Find where the given text appears and provide that cell's center as [X, Y] coordinate. 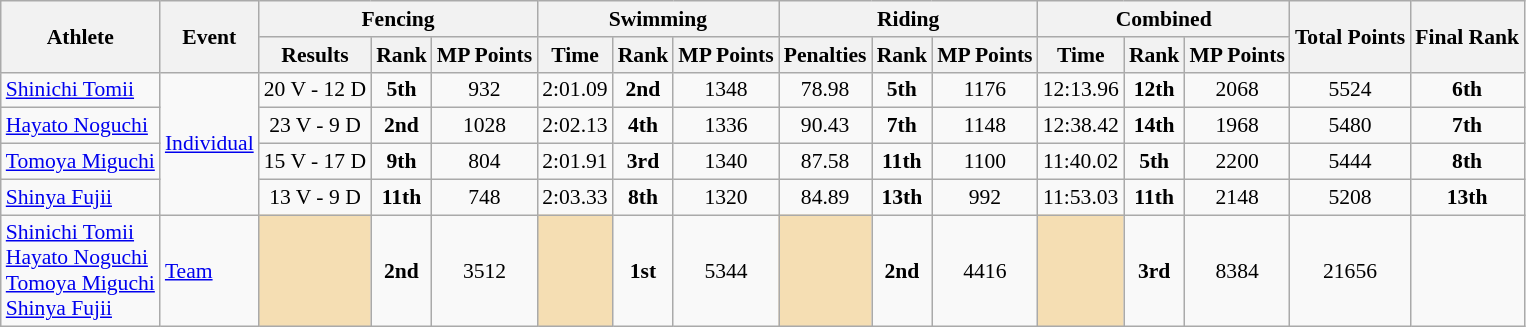
20 V - 12 D [315, 90]
2200 [1236, 162]
11:40.02 [1081, 162]
932 [484, 90]
1st [644, 271]
12th [1154, 90]
Swimming [658, 19]
Event [210, 36]
5480 [1350, 126]
1100 [984, 162]
14th [1154, 126]
15 V - 17 D [315, 162]
Final Rank [1467, 36]
78.98 [826, 90]
84.89 [826, 197]
Individual [210, 143]
3512 [484, 271]
23 V - 9 D [315, 126]
12:38.42 [1081, 126]
Riding [908, 19]
9th [402, 162]
Team [210, 271]
Shinichi Tomii [80, 90]
13 V - 9 D [315, 197]
Tomoya Miguchi [80, 162]
87.58 [826, 162]
1028 [484, 126]
1968 [1236, 126]
5444 [1350, 162]
Athlete [80, 36]
Shinichi TomiiHayato NoguchiTomoya MiguchiShinya Fujii [80, 271]
11:53.03 [1081, 197]
12:13.96 [1081, 90]
1340 [726, 162]
Combined [1164, 19]
Hayato Noguchi [80, 126]
5208 [1350, 197]
2068 [1236, 90]
804 [484, 162]
5524 [1350, 90]
5344 [726, 271]
6th [1467, 90]
1148 [984, 126]
1320 [726, 197]
2:01.91 [574, 162]
Fencing [398, 19]
992 [984, 197]
1348 [726, 90]
4th [644, 126]
8384 [1236, 271]
2:01.09 [574, 90]
2148 [1236, 197]
1336 [726, 126]
90.43 [826, 126]
21656 [1350, 271]
2:03.33 [574, 197]
4416 [984, 271]
748 [484, 197]
Results [315, 55]
Shinya Fujii [80, 197]
Penalties [826, 55]
2:02.13 [574, 126]
1176 [984, 90]
Total Points [1350, 36]
